From the cell containing the given text, extract its center point as [x, y] coordinate. 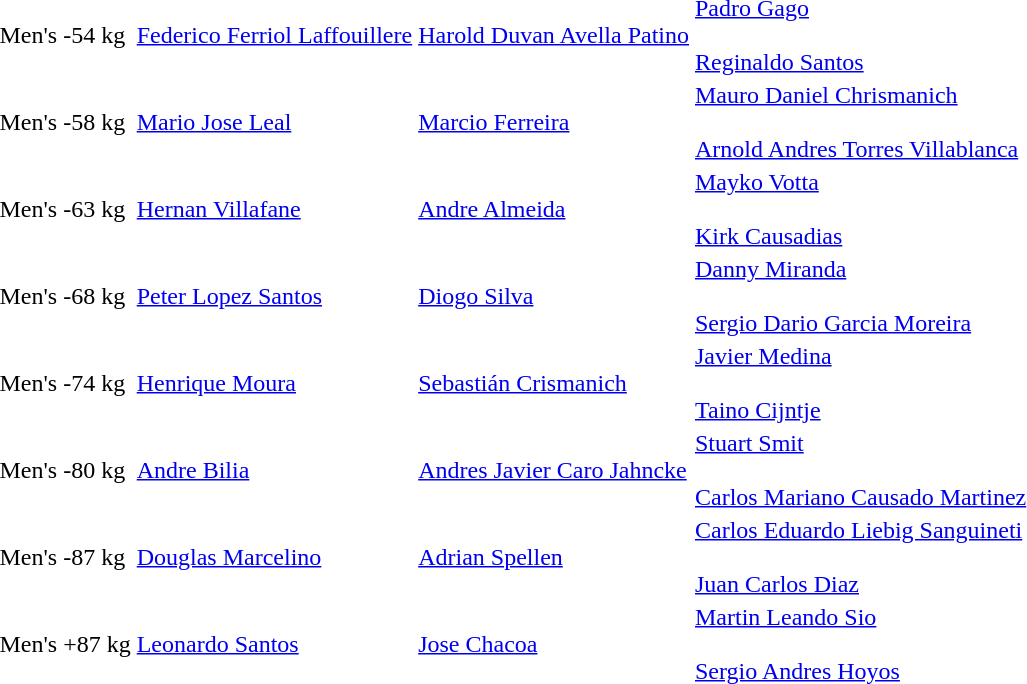
Peter Lopez Santos [274, 296]
Diogo Silva [554, 296]
Sebastián Crismanich [554, 383]
Andre Almeida [554, 209]
Marcio Ferreira [554, 122]
Andre Bilia [274, 470]
Hernan Villafane [274, 209]
Mario Jose Leal [274, 122]
Adrian Spellen [554, 557]
Andres Javier Caro Jahncke [554, 470]
Douglas Marcelino [274, 557]
Henrique Moura [274, 383]
